Pinpoint the cell where the given text exists, returning its [x, y] midpoint coordinate. 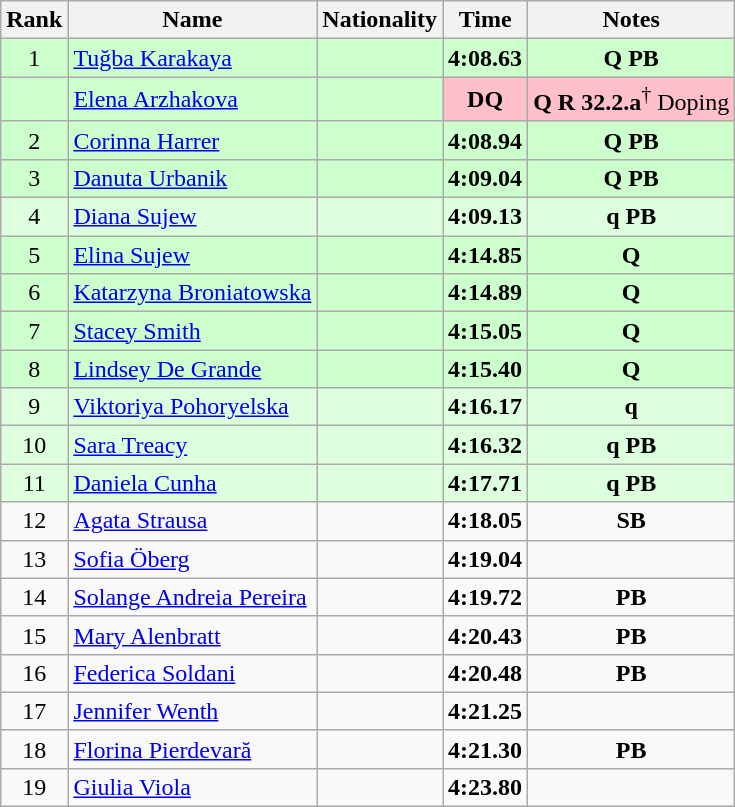
DQ [486, 100]
4:14.85 [486, 255]
4:19.72 [486, 597]
SB [632, 521]
17 [34, 711]
13 [34, 559]
Name [192, 20]
Jennifer Wenth [192, 711]
Elina Sujew [192, 255]
7 [34, 331]
6 [34, 293]
1 [34, 58]
18 [34, 749]
14 [34, 597]
16 [34, 673]
Sofia Öberg [192, 559]
9 [34, 407]
Mary Alenbratt [192, 635]
4 [34, 217]
4:21.25 [486, 711]
4:20.48 [486, 673]
3 [34, 178]
4:18.05 [486, 521]
5 [34, 255]
Tuğba Karakaya [192, 58]
Giulia Viola [192, 787]
4:08.63 [486, 58]
Corinna Harrer [192, 140]
4:20.43 [486, 635]
q [632, 407]
Rank [34, 20]
Federica Soldani [192, 673]
4:19.04 [486, 559]
15 [34, 635]
Elena Arzhakova [192, 100]
2 [34, 140]
4:09.04 [486, 178]
19 [34, 787]
Sara Treacy [192, 445]
4:08.94 [486, 140]
4:16.17 [486, 407]
4:15.40 [486, 369]
Nationality [380, 20]
10 [34, 445]
4:17.71 [486, 483]
Florina Pierdevară [192, 749]
Viktoriya Pohoryelska [192, 407]
Daniela Cunha [192, 483]
Diana Sujew [192, 217]
Stacey Smith [192, 331]
Q R 32.2.a† Doping [632, 100]
Danuta Urbanik [192, 178]
Lindsey De Grande [192, 369]
4:16.32 [486, 445]
4:09.13 [486, 217]
11 [34, 483]
4:23.80 [486, 787]
Notes [632, 20]
4:15.05 [486, 331]
8 [34, 369]
Solange Andreia Pereira [192, 597]
4:21.30 [486, 749]
Agata Strausa [192, 521]
4:14.89 [486, 293]
12 [34, 521]
Time [486, 20]
Katarzyna Broniatowska [192, 293]
